Find where the given text appears and provide that cell's center as (X, Y) coordinate. 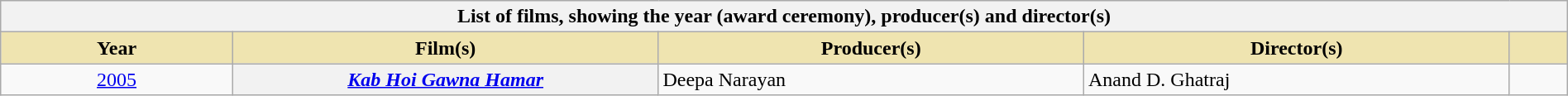
Kab Hoi Gawna Hamar (445, 79)
Director(s) (1297, 48)
Producer(s) (872, 48)
Anand D. Ghatraj (1297, 79)
List of films, showing the year (award ceremony), producer(s) and director(s) (784, 17)
Year (117, 48)
Deepa Narayan (872, 79)
2005 (117, 79)
Film(s) (445, 48)
